Determine the (x, y) coordinate at the center of the cell enclosing the given text.  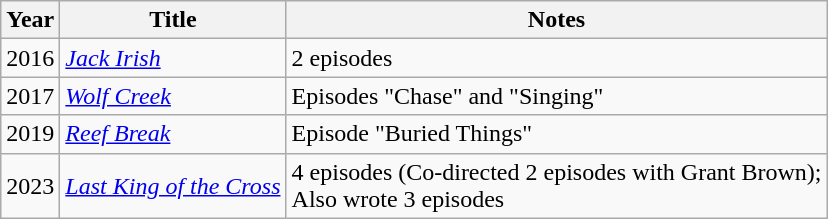
4 episodes (Co-directed 2 episodes with Grant Brown);Also wrote 3 episodes (556, 186)
2016 (30, 58)
2017 (30, 96)
2 episodes (556, 58)
Title (173, 20)
Episode "Buried Things" (556, 134)
Reef Break (173, 134)
Episodes "Chase" and "Singing" (556, 96)
2019 (30, 134)
2023 (30, 186)
Notes (556, 20)
Last King of the Cross (173, 186)
Year (30, 20)
Jack Irish (173, 58)
Wolf Creek (173, 96)
